Find where the given text appears and provide that cell's center as [X, Y] coordinate. 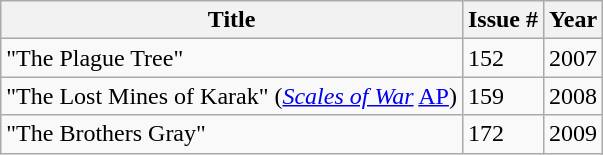
Title [232, 20]
159 [502, 96]
"The Brothers Gray" [232, 134]
"The Plague Tree" [232, 58]
2009 [574, 134]
172 [502, 134]
Year [574, 20]
2008 [574, 96]
Issue # [502, 20]
152 [502, 58]
"The Lost Mines of Karak" (Scales of War AP) [232, 96]
2007 [574, 58]
